Scan for the cell matching the given text and deliver its [X, Y] coordinate at center. 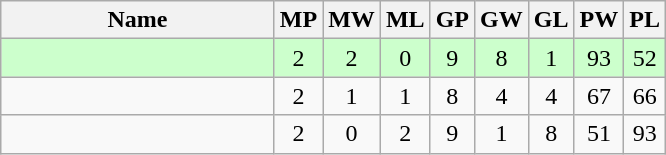
MP [298, 20]
MW [352, 20]
GL [551, 20]
67 [599, 96]
GP [452, 20]
PL [645, 20]
52 [645, 58]
66 [645, 96]
Name [138, 20]
ML [405, 20]
GW [502, 20]
51 [599, 134]
PW [599, 20]
